Pinpoint the cell where the given text exists, returning its [X, Y] midpoint coordinate. 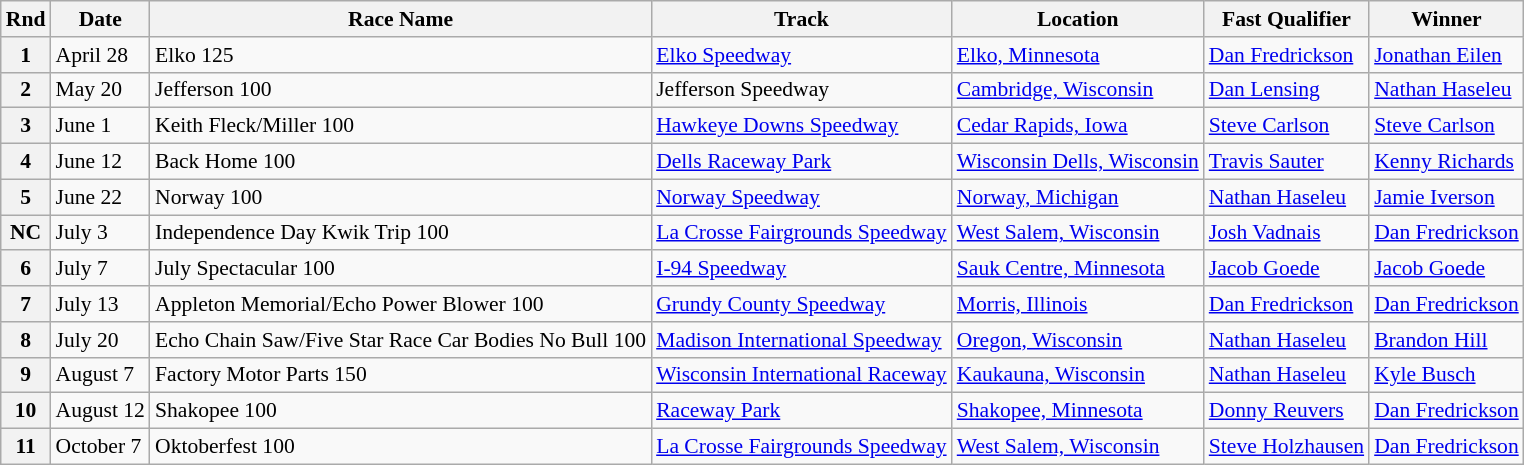
Race Name [400, 19]
3 [26, 126]
1 [26, 55]
Jamie Iverson [1446, 197]
Echo Chain Saw/Five Star Race Car Bodies No Bull 100 [400, 340]
Keith Fleck/Miller 100 [400, 126]
Fast Qualifier [1286, 19]
Raceway Park [802, 411]
Brandon Hill [1446, 340]
Travis Sauter [1286, 162]
Wisconsin Dells, Wisconsin [1078, 162]
July Spectacular 100 [400, 269]
Kaukauna, Wisconsin [1078, 375]
Back Home 100 [400, 162]
Wisconsin International Raceway [802, 375]
Morris, Illinois [1078, 304]
August 12 [100, 411]
Jefferson 100 [400, 90]
July 7 [100, 269]
Hawkeye Downs Speedway [802, 126]
Factory Motor Parts 150 [400, 375]
Donny Reuvers [1286, 411]
Appleton Memorial/Echo Power Blower 100 [400, 304]
July 20 [100, 340]
Jonathan Eilen [1446, 55]
Grundy County Speedway [802, 304]
Madison International Speedway [802, 340]
June 1 [100, 126]
2 [26, 90]
Kenny Richards [1446, 162]
Norway 100 [400, 197]
Steve Holzhausen [1286, 447]
Cedar Rapids, Iowa [1078, 126]
Sauk Centre, Minnesota [1078, 269]
Shakopee 100 [400, 411]
7 [26, 304]
Cambridge, Wisconsin [1078, 90]
Oktoberfest 100 [400, 447]
Elko Speedway [802, 55]
9 [26, 375]
Josh Vadnais [1286, 233]
Rnd [26, 19]
4 [26, 162]
6 [26, 269]
July 3 [100, 233]
August 7 [100, 375]
May 20 [100, 90]
October 7 [100, 447]
Shakopee, Minnesota [1078, 411]
Kyle Busch [1446, 375]
Dells Raceway Park [802, 162]
Date [100, 19]
Jefferson Speedway [802, 90]
Elko 125 [400, 55]
Winner [1446, 19]
Oregon, Wisconsin [1078, 340]
I-94 Speedway [802, 269]
11 [26, 447]
Track [802, 19]
10 [26, 411]
June 12 [100, 162]
Elko, Minnesota [1078, 55]
Location [1078, 19]
Independence Day Kwik Trip 100 [400, 233]
5 [26, 197]
NC [26, 233]
Dan Lensing [1286, 90]
8 [26, 340]
Norway Speedway [802, 197]
July 13 [100, 304]
June 22 [100, 197]
Norway, Michigan [1078, 197]
April 28 [100, 55]
